Provide the [X, Y] coordinate of the cell's center where the given text is located.  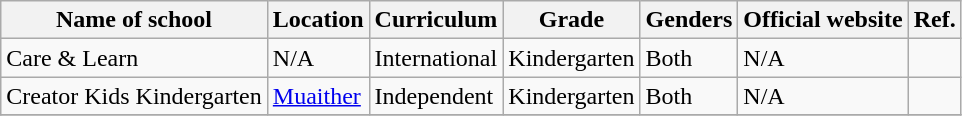
Ref. [934, 20]
Name of school [134, 20]
Grade [572, 20]
Independent [436, 96]
Official website [823, 20]
Muaither [318, 96]
Creator Kids Kindergarten [134, 96]
International [436, 58]
Location [318, 20]
Curriculum [436, 20]
Care & Learn [134, 58]
Genders [689, 20]
